Locate the cell with the specified text and output its [X, Y] center coordinate. 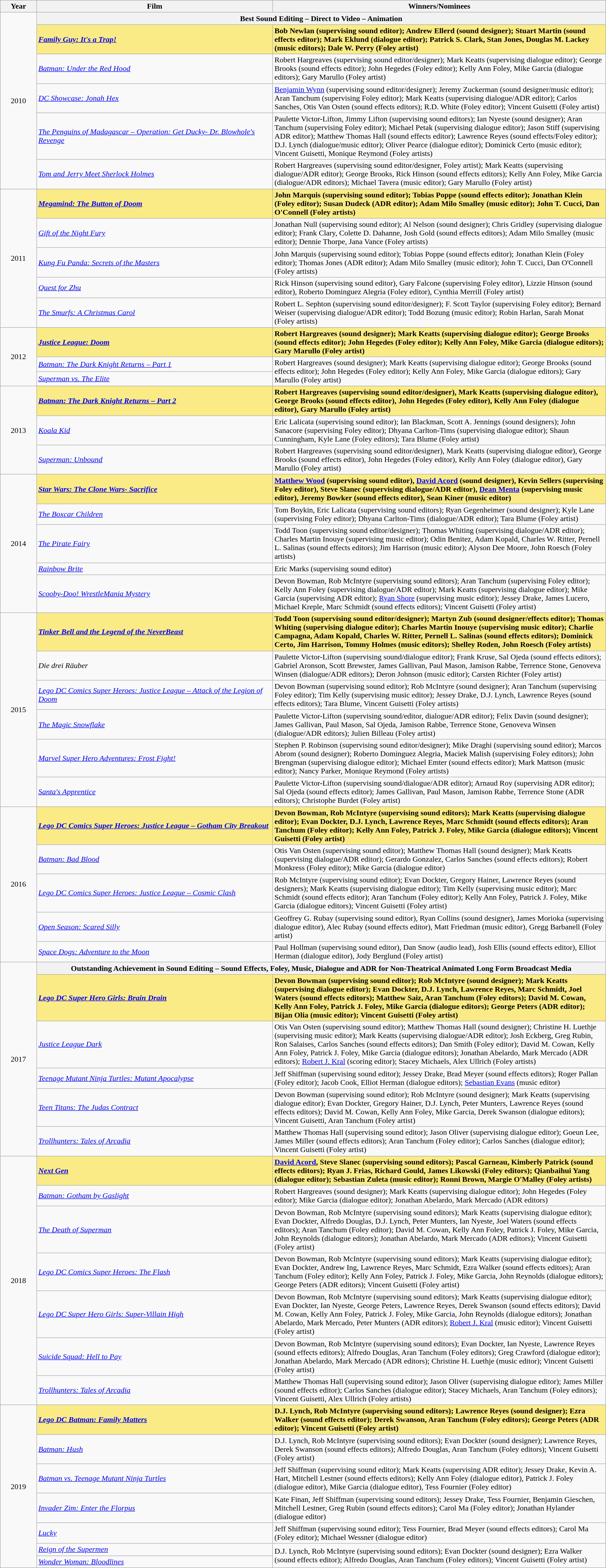
The Death of Superman [155, 1229]
Tinker Bell and the Legend of the NeverBeast [155, 632]
The Pirate Fairy [155, 544]
Lego DC Batman: Family Matters [155, 1420]
Teenage Mutant Ninja Turtles: Mutant Apocalypse [155, 1078]
Teen Titans: The Judas Contract [155, 1107]
Lego DC Comics Super Heroes: Justice League – Gotham City Breakout [155, 826]
2013 [19, 430]
Lego DC Super Hero Girls: Super-Villain High [155, 1314]
Lego DC Comics Super Heroes: The Flash [155, 1272]
Batman: The Dark Knight Returns – Part 1 [155, 364]
Die drei Räuber [155, 665]
DC Showcase: Jonah Hex [155, 98]
Invader Zim: Enter the Florpus [155, 1508]
Family Guy: It's a Trap! [155, 39]
Reign of the Supermen [155, 1549]
Year [19, 6]
Lego DC Comics Super Heroes: Justice League – Attack of the Legion of Doom [155, 695]
Batman vs. Teenage Mutant Ninja Turtles [155, 1479]
Justice League Dark [155, 1044]
Tom and Jerry Meet Sherlock Holmes [155, 174]
Superman: Unbound [155, 460]
Open Season: Scared Silly [155, 927]
Scooby-Doo! WrestleMania Mystery [155, 594]
Batman: The Dark Knight Returns – Part 2 [155, 401]
Gift of the Night Fury [155, 233]
Batman: Under the Red Hood [155, 69]
2010 [19, 101]
2014 [19, 544]
Lego DC Comics Super Heroes: Justice League – Cosmic Clash [155, 893]
Film [155, 6]
Superman vs. The Elite [155, 379]
Quest for Zhu [155, 288]
Marvel Super Hero Adventures: Frost Fight! [155, 758]
2011 [19, 258]
2018 [19, 1280]
2015 [19, 710]
Batman: Hush [155, 1449]
Eric Marks (supervising sound editor) [439, 569]
Rainbow Brite [155, 569]
The Boxcar Children [155, 514]
Kung Fu Panda: Secrets of the Masters [155, 262]
2017 [19, 1059]
Santa's Apprentice [155, 792]
2016 [19, 884]
Wonder Woman: Bloodlines [155, 1562]
Next Gen [155, 1171]
Space Dogs: Adventure to the Moon [155, 952]
Outstanding Achievement in Sound Editing – Sound Effects, Foley, Music, Dialogue and ADR for Non-Theatrical Animated Long Form Broadcast Media [321, 968]
Lego DC Super Hero Girls: Brain Drain [155, 998]
Suicide Squad: Hell to Pay [155, 1357]
The Smurfs: A Christmas Carol [155, 312]
Batman: Gotham by Gaslight [155, 1195]
Koala Kid [155, 430]
Justice League: Doom [155, 342]
Best Sound Editing – Direct to Video – Animation [321, 19]
2012 [19, 357]
The Magic Snowflake [155, 724]
Lucky [155, 1533]
Batman: Bad Blood [155, 859]
Megamind: The Button of Doom [155, 204]
The Penguins of Madagascar – Operation: Get Ducky- Dr. Blowhole's Revenge [155, 136]
Winners/Nominees [439, 6]
Star Wars: The Clone Wars- Sacrifice [155, 489]
2019 [19, 1486]
